Identify which cell holds the provided text, then report its (X, Y) central coordinate. 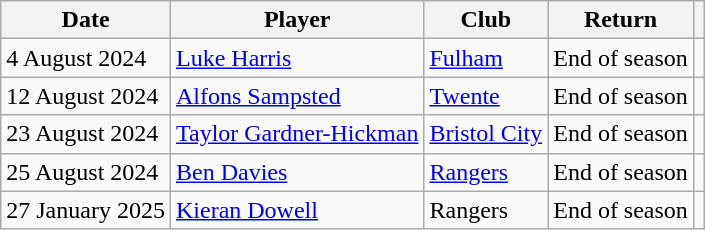
Club (486, 20)
Player (296, 20)
Fulham (486, 58)
12 August 2024 (86, 96)
Alfons Sampsted (296, 96)
27 January 2025 (86, 210)
25 August 2024 (86, 172)
Date (86, 20)
Luke Harris (296, 58)
Bristol City (486, 134)
Twente (486, 96)
Return (621, 20)
Kieran Dowell (296, 210)
Taylor Gardner-Hickman (296, 134)
4 August 2024 (86, 58)
Ben Davies (296, 172)
23 August 2024 (86, 134)
